Determine the [x, y] coordinate at the center of the cell enclosing the given text.  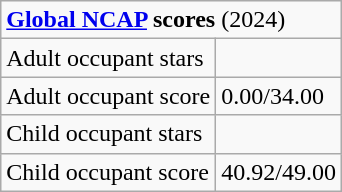
Child occupant stars [108, 134]
Child occupant score [108, 172]
0.00/34.00 [279, 96]
Global NCAP scores (2024) [172, 20]
Adult occupant score [108, 96]
Adult occupant stars [108, 58]
40.92/49.00 [279, 172]
